Detect which cell encompasses the target text, then output its [X, Y] center coordinate. 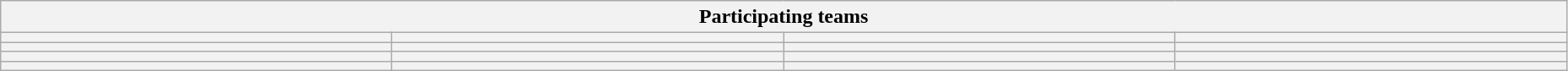
Participating teams [784, 17]
